Detect which cell encompasses the target text, then output its (X, Y) center coordinate. 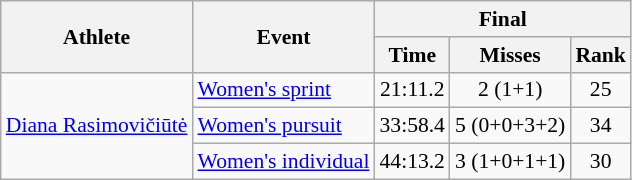
Misses (510, 55)
Women's sprint (284, 90)
Final (502, 19)
Women's pursuit (284, 126)
Time (412, 55)
21:11.2 (412, 90)
33:58.4 (412, 126)
Event (284, 36)
2 (1+1) (510, 90)
Athlete (97, 36)
34 (600, 126)
3 (1+0+1+1) (510, 162)
5 (0+0+3+2) (510, 126)
30 (600, 162)
Women's individual (284, 162)
44:13.2 (412, 162)
25 (600, 90)
Rank (600, 55)
Diana Rasimovičiūtė (97, 126)
